Detect which cell encompasses the target text, then output its (X, Y) center coordinate. 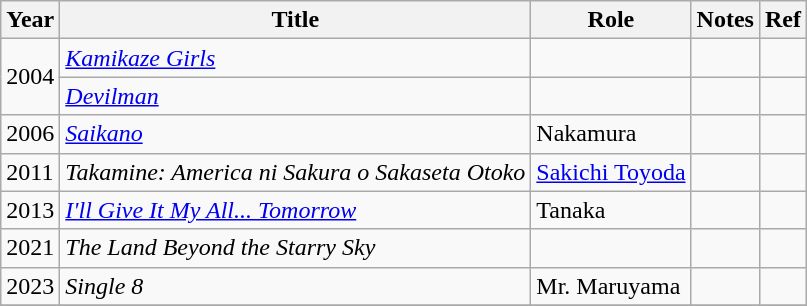
Devilman (296, 96)
Tanaka (611, 210)
Nakamura (611, 134)
Year (30, 20)
Notes (725, 20)
I'll Give It My All... Tomorrow (296, 210)
Single 8 (296, 286)
Saikano (296, 134)
2013 (30, 210)
Role (611, 20)
Mr. Maruyama (611, 286)
2023 (30, 286)
Takamine: America ni Sakura o Sakaseta Otoko (296, 172)
2004 (30, 77)
Ref (782, 20)
Title (296, 20)
The Land Beyond the Starry Sky (296, 248)
2011 (30, 172)
2021 (30, 248)
Sakichi Toyoda (611, 172)
Kamikaze Girls (296, 58)
2006 (30, 134)
